Detect which cell encompasses the target text, then output its [x, y] center coordinate. 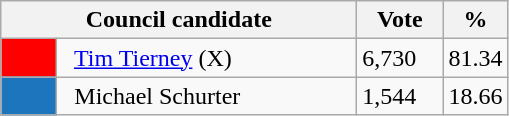
6,730 [400, 58]
% [476, 20]
18.66 [476, 96]
Council candidate [179, 20]
Michael Schurter [207, 96]
Vote [400, 20]
Tim Tierney (X) [207, 58]
1,544 [400, 96]
81.34 [476, 58]
